Extract the (X, Y) coordinate from the center of the cell holding the provided text.  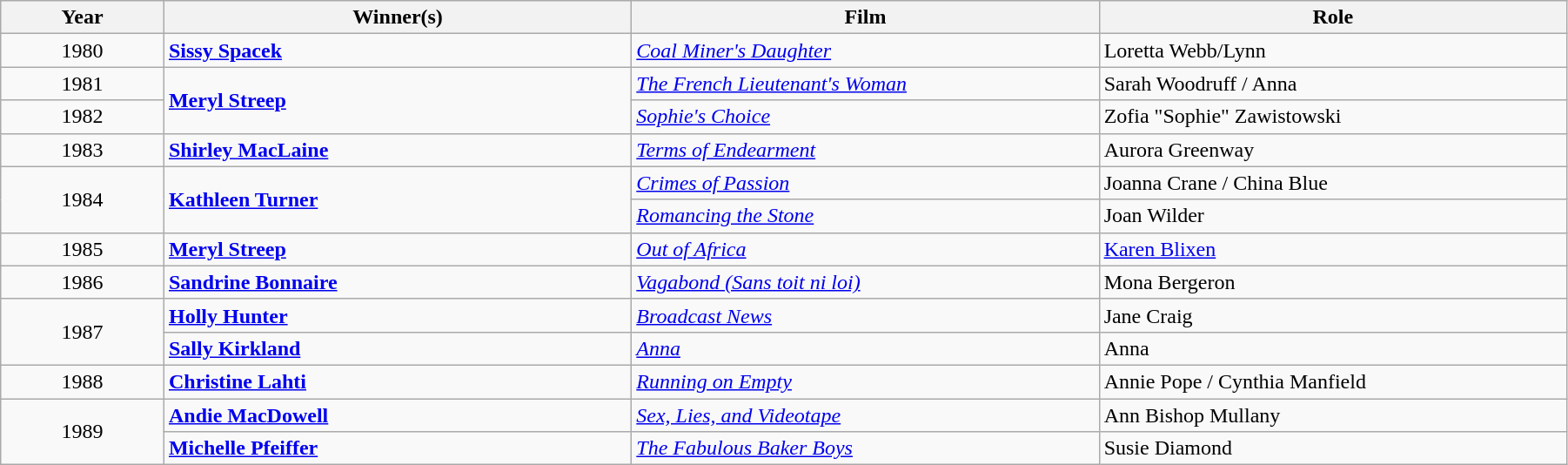
Joanna Crane / China Blue (1333, 183)
Loretta Webb/Lynn (1333, 51)
Ann Bishop Mullany (1333, 415)
Broadcast News (865, 315)
Andie MacDowell (397, 415)
Shirley MacLaine (397, 150)
1981 (83, 84)
Christine Lahti (397, 381)
Aurora Greenway (1333, 150)
Romancing the Stone (865, 216)
Sissy Spacek (397, 51)
Sex, Lies, and Videotape (865, 415)
Crimes of Passion (865, 183)
1986 (83, 282)
Holly Hunter (397, 315)
Sophie's Choice (865, 117)
1985 (83, 249)
Winner(s) (397, 17)
1983 (83, 150)
Joan Wilder (1333, 216)
1984 (83, 199)
Coal Miner's Daughter (865, 51)
Sally Kirkland (397, 348)
Terms of Endearment (865, 150)
Film (865, 17)
Karen Blixen (1333, 249)
Running on Empty (865, 381)
Zofia "Sophie" Zawistowski (1333, 117)
Out of Africa (865, 249)
1980 (83, 51)
Mona Bergeron (1333, 282)
1982 (83, 117)
Year (83, 17)
1987 (83, 332)
1988 (83, 381)
The Fabulous Baker Boys (865, 448)
Sandrine Bonnaire (397, 282)
Sarah Woodruff / Anna (1333, 84)
Jane Craig (1333, 315)
Kathleen Turner (397, 199)
Annie Pope / Cynthia Manfield (1333, 381)
The French Lieutenant's Woman (865, 84)
Susie Diamond (1333, 448)
Role (1333, 17)
Vagabond (Sans toit ni loi) (865, 282)
1989 (83, 432)
Michelle Pfeiffer (397, 448)
